Provide the [X, Y] coordinate of the cell's center where the given text is located.  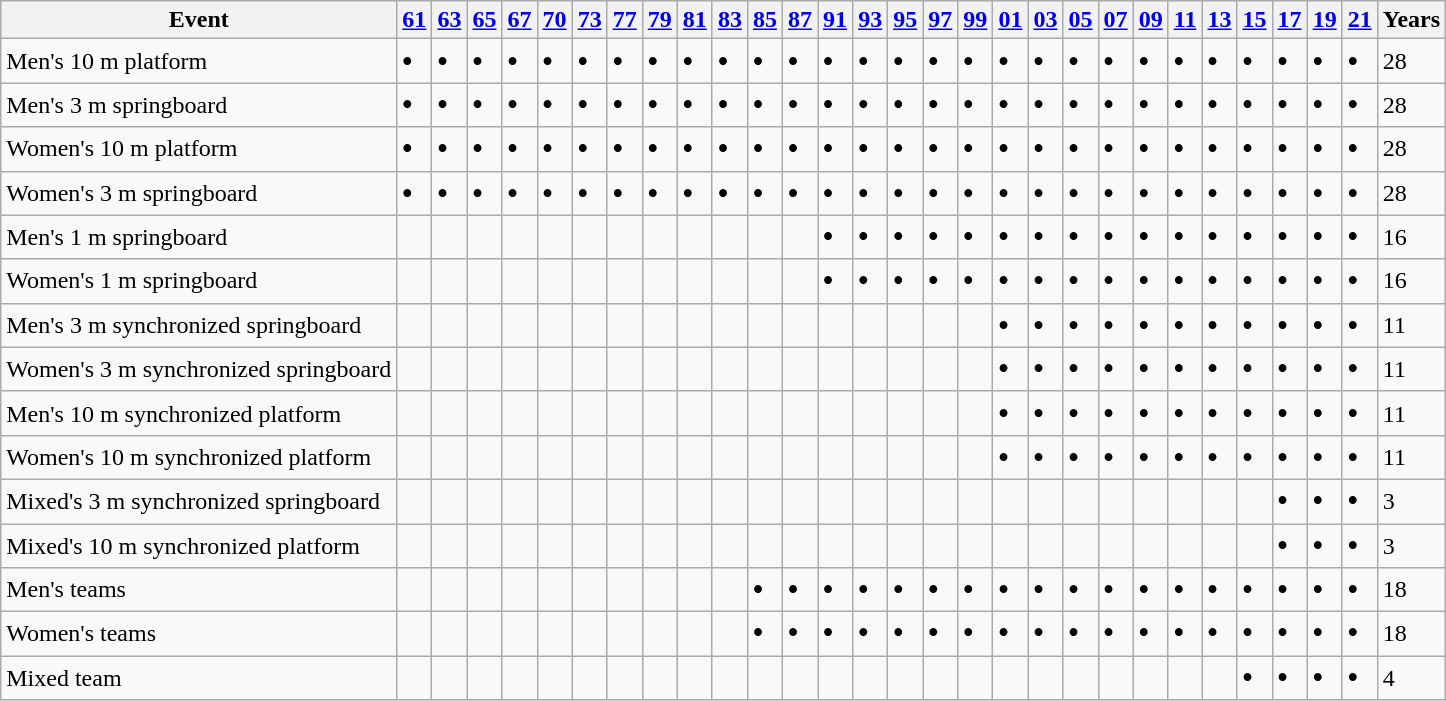
87 [800, 20]
Mixed team [199, 678]
Women's 10 m platform [199, 149]
85 [764, 20]
Men's 10 m platform [199, 61]
65 [484, 20]
63 [450, 20]
Women's teams [199, 634]
Event [199, 20]
Men's 3 m springboard [199, 105]
Mixed's 3 m synchronized springboard [199, 501]
99 [976, 20]
Men's teams [199, 590]
73 [590, 20]
17 [1290, 20]
05 [1080, 20]
19 [1324, 20]
Men's 3 m synchronized springboard [199, 325]
67 [520, 20]
81 [694, 20]
Men's 10 m synchronized platform [199, 413]
83 [730, 20]
97 [940, 20]
61 [414, 20]
95 [906, 20]
Years [1411, 20]
70 [554, 20]
79 [660, 20]
21 [1360, 20]
77 [624, 20]
07 [1116, 20]
91 [836, 20]
93 [870, 20]
Men's 1 m springboard [199, 237]
Women's 3 m springboard [199, 193]
03 [1046, 20]
Mixed's 10 m synchronized platform [199, 546]
Women's 10 m synchronized platform [199, 457]
15 [1254, 20]
Women's 3 m synchronized springboard [199, 369]
09 [1150, 20]
01 [1010, 20]
Women's 1 m springboard [199, 281]
4 [1411, 678]
13 [1220, 20]
